Capture the cell that displays the provided text and extract its [X, Y] central coordinate. 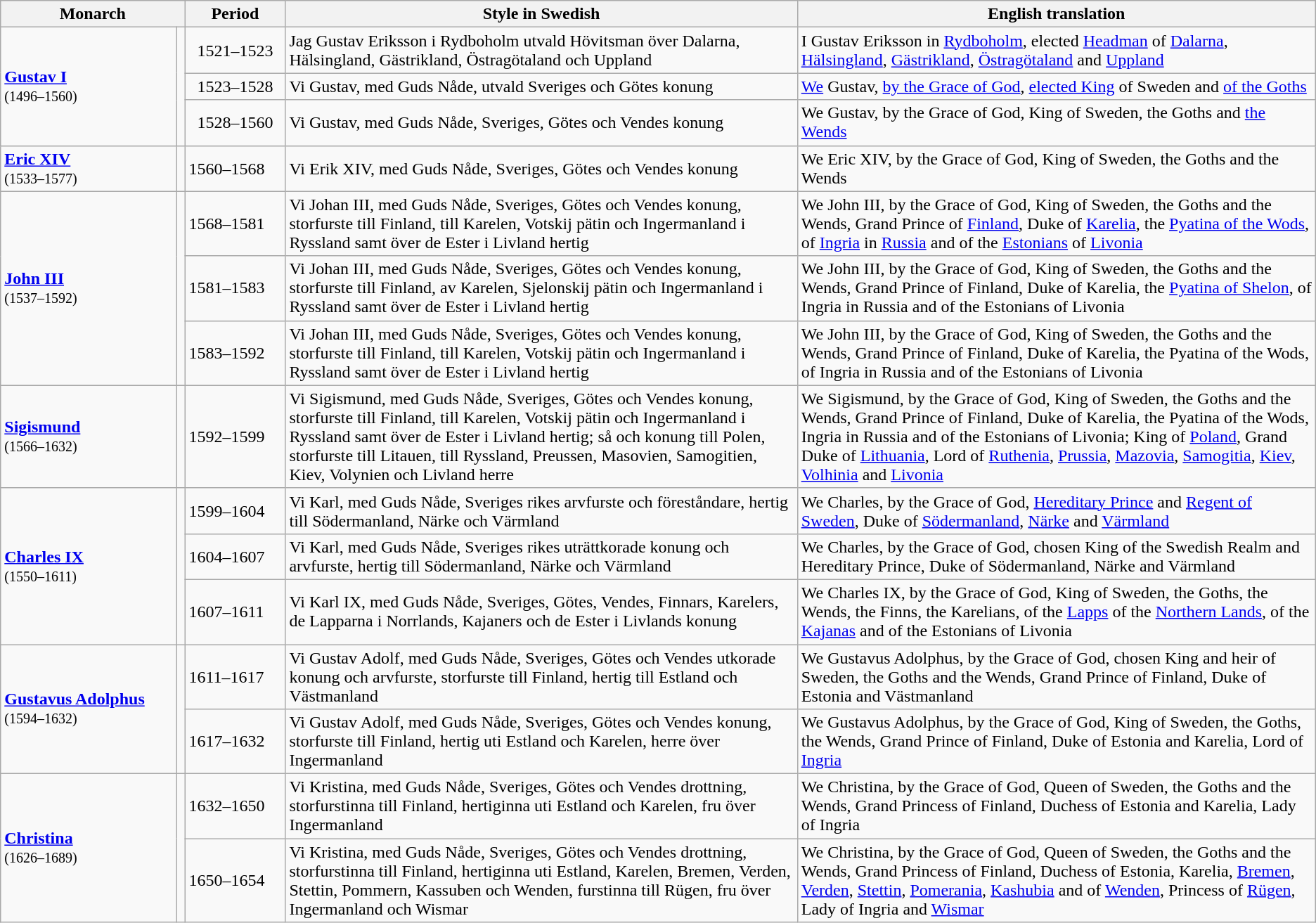
We Charles, by the Grace of God, Hereditary Prince and Regent of Sweden, Duke of Södermanland, Närke and Värmland [1056, 510]
1581–1583 [235, 288]
English translation [1056, 14]
Eric XIV(1533–1577) [89, 169]
1611–1617 [235, 676]
1528–1560 [235, 122]
Sigismund(1566–1632) [89, 437]
Vi Gustav, med Guds Nåde, utvald Sveriges och Götes konung [541, 86]
1583–1592 [235, 353]
We Gustavus Adolphus, by the Grace of God, King of Sweden, the Goths, the Wends, Grand Prince of Finland, Duke of Estonia and Karelia, Lord of Ingria [1056, 742]
Vi Karl, med Guds Nåde, Sveriges rikes uträttkorade konung och arvfurste, hertig till Södermanland, Närke och Värmland [541, 557]
Style in Swedish [541, 14]
1650–1654 [235, 880]
Period [235, 14]
1568–1581 [235, 224]
Christina(1626–1689) [89, 848]
Vi Erik XIV, med Guds Nåde, Sveriges, Götes och Vendes konung [541, 169]
1523–1528 [235, 86]
1607–1611 [235, 612]
1632–1650 [235, 806]
1604–1607 [235, 557]
We Charles, by the Grace of God, chosen King of the Swedish Realm and Hereditary Prince, Duke of Södermanland, Närke and Värmland [1056, 557]
We Eric XIV, by the Grace of God, King of Sweden, the Goths and the Wends [1056, 169]
I Gustav Eriksson in Rydboholm, elected Headman of Dalarna, Hälsingland, Gästrikland, Östragötaland and Uppland [1056, 51]
Charles IX(1550–1611) [89, 566]
Vi Gustav, med Guds Nåde, Sveriges, Götes och Vendes konung [541, 122]
We Gustav, by the Grace of God, elected King of Sweden and of the Goths [1056, 86]
Vi Gustav Adolf, med Guds Nåde, Sveriges, Götes och Vendes konung, storfurste till Finland, hertig uti Estland och Karelen, herre över Ingermanland [541, 742]
1599–1604 [235, 510]
Vi Karl, med Guds Nåde, Sveriges rikes arvfurste och föreståndare, hertig till Södermanland, Närke och Värmland [541, 510]
1617–1632 [235, 742]
We Gustav, by the Grace of God, King of Sweden, the Goths and the Wends [1056, 122]
Vi Karl IX, med Guds Nåde, Sveriges, Götes, Vendes, Finnars, Karelers, de Lapparna i Norrlands, Kajaners och de Ester i Livlands konung [541, 612]
Jag Gustav Eriksson i Rydboholm utvald Hövitsman över Dalarna, Hälsingland, Gästrikland, Östragötaland och Uppland [541, 51]
1560–1568 [235, 169]
Monarch [93, 14]
Gustavus Adolphus(1594–1632) [89, 709]
1521–1523 [235, 51]
1592–1599 [235, 437]
Gustav I(1496–1560) [89, 86]
John III(1537–1592) [89, 288]
